Determine the (x, y) coordinate at the center of the cell enclosing the given text.  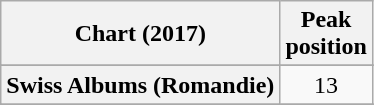
13 (326, 85)
Peakposition (326, 34)
Swiss Albums (Romandie) (140, 85)
Chart (2017) (140, 34)
